Determine the (x, y) coordinate at the center of the cell enclosing the given text.  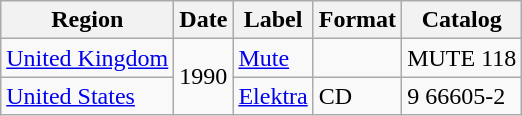
Mute (273, 58)
Format (357, 20)
Label (273, 20)
Region (88, 20)
Catalog (462, 20)
CD (357, 96)
MUTE 118 (462, 58)
Elektra (273, 96)
Date (204, 20)
United Kingdom (88, 58)
United States (88, 96)
1990 (204, 77)
9 66605-2 (462, 96)
